Search for the cell housing the specified text and yield its (X, Y) center coordinate. 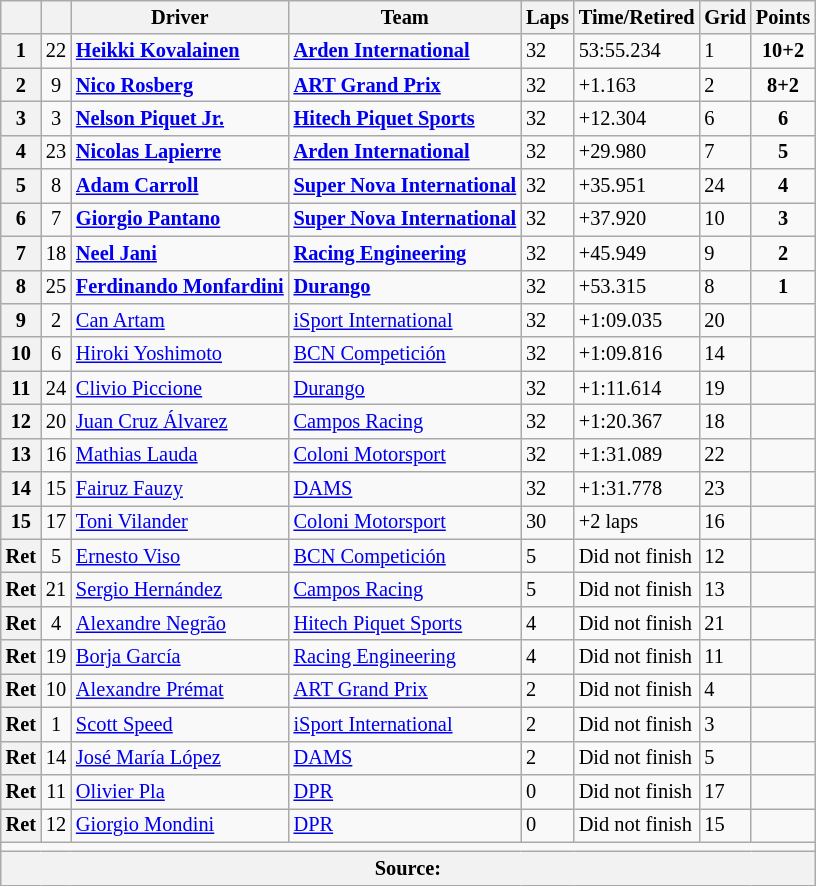
Fairuz Fauzy (180, 489)
Points (783, 17)
Heikki Kovalainen (180, 51)
+2 laps (637, 522)
+37.920 (637, 219)
José María López (180, 758)
Neel Jani (180, 253)
+1:31.778 (637, 489)
+12.304 (637, 118)
Alexandre Prémat (180, 690)
Toni Vilander (180, 522)
Alexandre Negrão (180, 623)
30 (548, 522)
+1:31.089 (637, 455)
+1:09.816 (637, 354)
+1:20.367 (637, 421)
Laps (548, 17)
Clivio Piccione (180, 388)
Nicolas Lapierre (180, 152)
+1.163 (637, 85)
Team (405, 17)
Adam Carroll (180, 186)
+53.315 (637, 287)
Time/Retired (637, 17)
+1:11.614 (637, 388)
Giorgio Pantano (180, 219)
Giorgio Mondini (180, 825)
+29.980 (637, 152)
+1:09.035 (637, 320)
53:55.234 (637, 51)
+35.951 (637, 186)
+45.949 (637, 253)
Borja García (180, 657)
Ferdinando Monfardini (180, 287)
Grid (725, 17)
10+2 (783, 51)
Olivier Pla (180, 791)
Source: (408, 868)
8+2 (783, 85)
Juan Cruz Álvarez (180, 421)
Scott Speed (180, 724)
Hiroki Yoshimoto (180, 354)
Nelson Piquet Jr. (180, 118)
25 (56, 287)
Sergio Hernández (180, 589)
Ernesto Viso (180, 556)
Mathias Lauda (180, 455)
Driver (180, 17)
Can Artam (180, 320)
Nico Rosberg (180, 85)
